Return (x, y) of the center of cell containing provided text 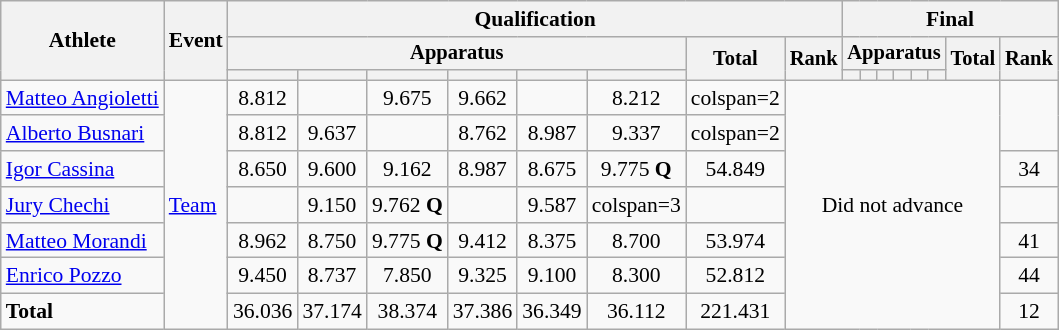
colspan=3 (636, 205)
9.675 (408, 98)
9.637 (332, 134)
41 (1029, 241)
Jury Chechi (82, 205)
9.450 (262, 276)
8.962 (262, 241)
Event (196, 40)
9.412 (482, 241)
9.600 (332, 169)
9.150 (332, 205)
8.737 (332, 276)
52.812 (736, 276)
37.174 (332, 312)
34 (1029, 169)
8.375 (552, 241)
9.100 (552, 276)
Alberto Busnari (82, 134)
8.700 (636, 241)
8.675 (552, 169)
8.750 (332, 241)
8.650 (262, 169)
12 (1029, 312)
9.587 (552, 205)
Igor Cassina (82, 169)
53.974 (736, 241)
Did not advance (892, 204)
8.300 (636, 276)
37.386 (482, 312)
36.112 (636, 312)
Enrico Pozzo (82, 276)
36.349 (552, 312)
36.036 (262, 312)
Athlete (82, 40)
8.762 (482, 134)
Final (950, 19)
9.662 (482, 98)
38.374 (408, 312)
8.212 (636, 98)
221.431 (736, 312)
9.162 (408, 169)
54.849 (736, 169)
Team (196, 204)
44 (1029, 276)
Qualification (536, 19)
9.337 (636, 134)
9.325 (482, 276)
7.850 (408, 276)
9.762 Q (408, 205)
Matteo Morandi (82, 241)
Matteo Angioletti (82, 98)
